Scan for the cell matching the given text and deliver its (x, y) coordinate at center. 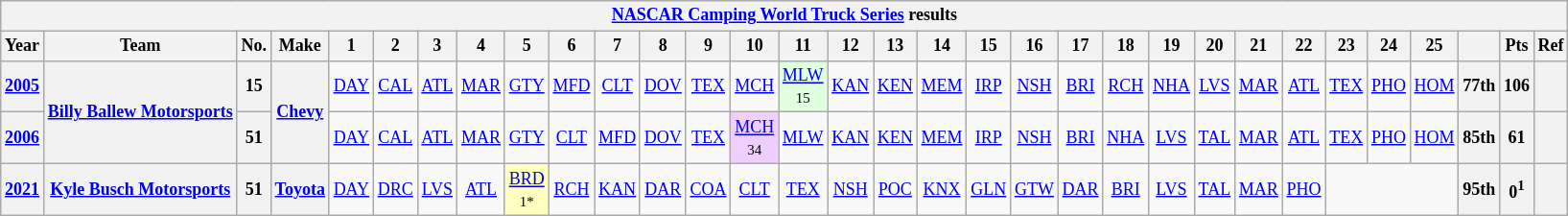
77th (1479, 86)
61 (1517, 138)
25 (1435, 46)
20 (1214, 46)
2005 (23, 86)
2006 (23, 138)
MLW15 (804, 86)
COA (708, 189)
3 (437, 46)
1 (351, 46)
23 (1346, 46)
106 (1517, 86)
MLW (804, 138)
13 (896, 46)
6 (572, 46)
Team (140, 46)
BRD1* (527, 189)
14 (942, 46)
Kyle Busch Motorsports (140, 189)
8 (663, 46)
01 (1517, 189)
17 (1080, 46)
95th (1479, 189)
NASCAR Camping World Truck Series results (784, 15)
Pts (1517, 46)
2021 (23, 189)
MCH (755, 86)
12 (851, 46)
5 (527, 46)
Make (299, 46)
Ref (1551, 46)
11 (804, 46)
4 (481, 46)
9 (708, 46)
21 (1258, 46)
Toyota (299, 189)
Billy Ballew Motorsports (140, 111)
10 (755, 46)
18 (1126, 46)
Year (23, 46)
22 (1304, 46)
19 (1172, 46)
24 (1389, 46)
16 (1035, 46)
GTW (1035, 189)
POC (896, 189)
2 (395, 46)
DRC (395, 189)
85th (1479, 138)
7 (618, 46)
Chevy (299, 111)
No. (253, 46)
GLN (989, 189)
KNX (942, 189)
MCH34 (755, 138)
